Extract the [x, y] coordinate from the center of the cell holding the provided text.  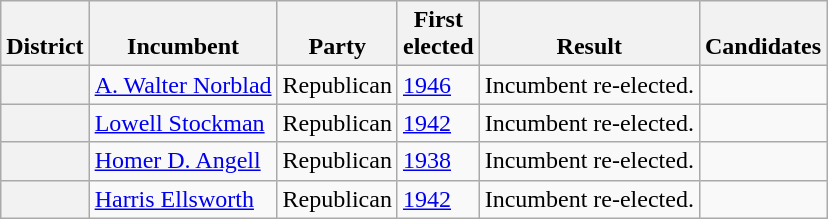
Party [337, 34]
1946 [438, 85]
Firstelected [438, 34]
1938 [438, 161]
Harris Ellsworth [183, 199]
A. Walter Norblad [183, 85]
Lowell Stockman [183, 123]
District [45, 34]
Homer D. Angell [183, 161]
Incumbent [183, 34]
Result [589, 34]
Candidates [762, 34]
